Identify which cell holds the provided text, then report its [X, Y] central coordinate. 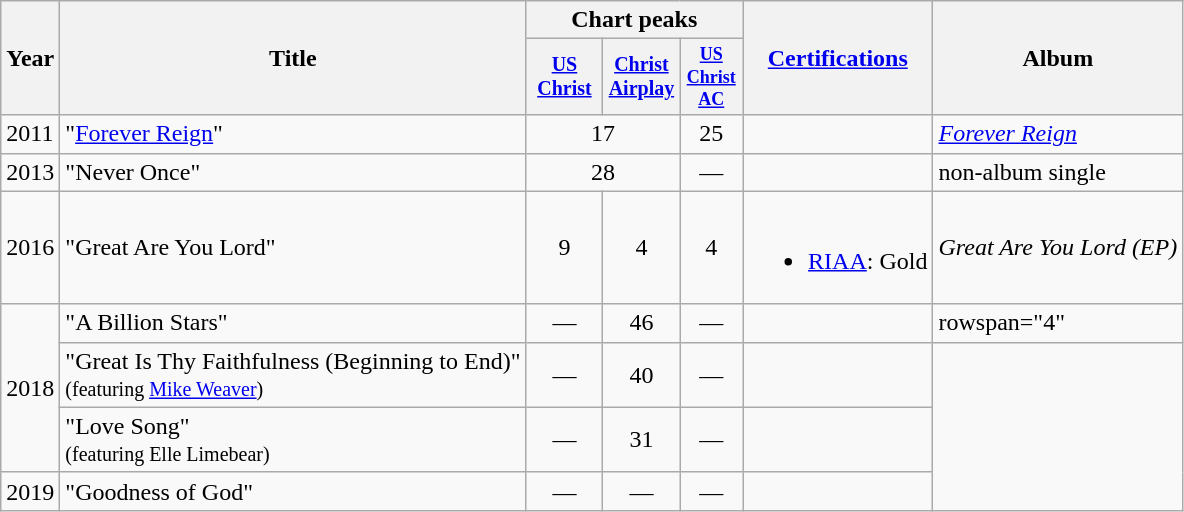
RIAA: Gold [838, 248]
non-album single [1058, 172]
2013 [30, 172]
"Great Are You Lord" [293, 248]
2011 [30, 134]
31 [642, 440]
Title [293, 58]
"Goodness of God" [293, 491]
"Great Is Thy Faithfulness (Beginning to End)"(featuring Mike Weaver) [293, 374]
Great Are You Lord (EP) [1058, 248]
2018 [30, 388]
Album [1058, 58]
"Forever Reign" [293, 134]
ChristAirplay [642, 77]
rowspan="4" [1058, 323]
Chart peaks [634, 20]
USChrist [564, 77]
"Never Once" [293, 172]
Forever Reign [1058, 134]
9 [564, 248]
"A Billion Stars" [293, 323]
"Love Song"(featuring Elle Limebear) [293, 440]
25 [712, 134]
28 [603, 172]
Year [30, 58]
40 [642, 374]
USChrist AC [712, 77]
2019 [30, 491]
Certifications [838, 58]
2016 [30, 248]
17 [603, 134]
46 [642, 323]
